Provide the [X, Y] coordinate of the cell's center where the given text is located.  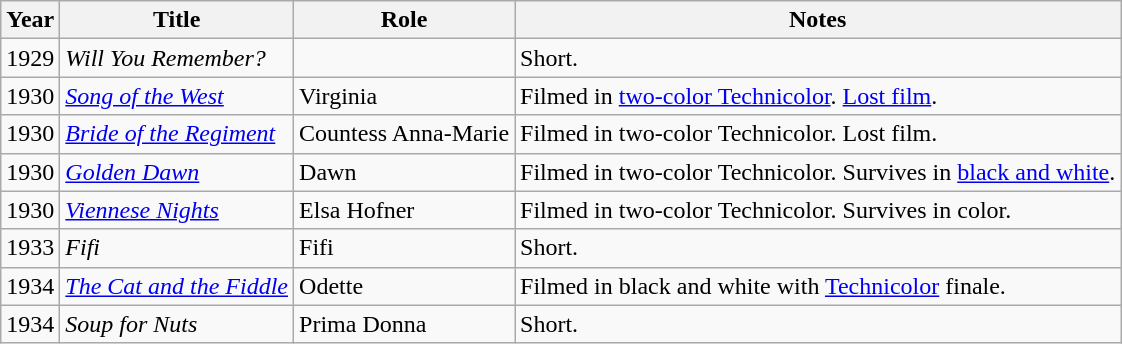
The Cat and the Fiddle [177, 286]
Year [30, 20]
Golden Dawn [177, 172]
1929 [30, 58]
Role [404, 20]
Title [177, 20]
Elsa Hofner [404, 210]
Soup for Nuts [177, 324]
1933 [30, 248]
Bride of the Regiment [177, 134]
Odette [404, 286]
Notes [818, 20]
Viennese Nights [177, 210]
Song of the West [177, 96]
Filmed in two-color Technicolor. Survives in color. [818, 210]
Prima Donna [404, 324]
Dawn [404, 172]
Virginia [404, 96]
Filmed in black and white with Technicolor finale. [818, 286]
Will You Remember? [177, 58]
Countess Anna-Marie [404, 134]
Filmed in two-color Technicolor. Survives in black and white. [818, 172]
